Detect which cell encompasses the target text, then output its [X, Y] center coordinate. 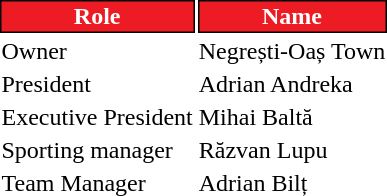
President [97, 84]
Name [292, 16]
Role [97, 16]
Adrian Andreka [292, 84]
Mihai Baltă [292, 117]
Executive President [97, 117]
Owner [97, 51]
Negrești-Oaș Town [292, 51]
Sporting manager [97, 150]
Răzvan Lupu [292, 150]
